Output the [X, Y] coordinate of the center of the cell containing the given text.  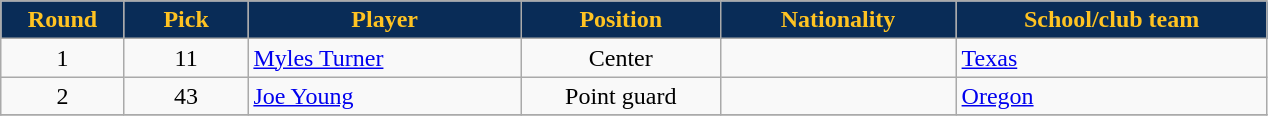
Texas [1112, 58]
School/club team [1112, 20]
1 [63, 58]
Oregon [1112, 96]
11 [186, 58]
Nationality [838, 20]
Joe Young [385, 96]
43 [186, 96]
Position [620, 20]
Point guard [620, 96]
Pick [186, 20]
Player [385, 20]
2 [63, 96]
Round [63, 20]
Center [620, 58]
Myles Turner [385, 58]
